Provide the (X, Y) coordinate of the cell's center where the given text is located.  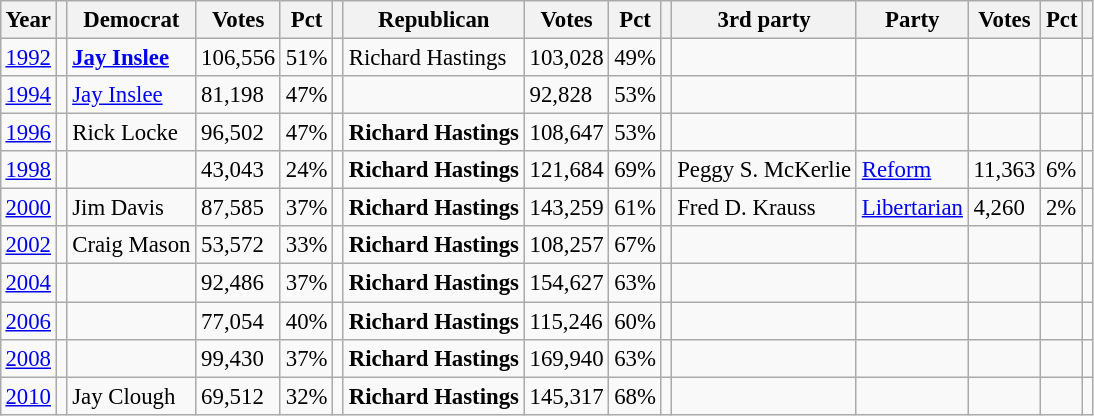
92,486 (238, 283)
96,502 (238, 133)
49% (635, 57)
Jim Davis (132, 208)
43,043 (238, 170)
108,257 (566, 245)
1998 (28, 170)
Reform (912, 170)
67% (635, 245)
2006 (28, 321)
68% (635, 396)
60% (635, 321)
Republican (434, 20)
1996 (28, 133)
Year (28, 20)
Craig Mason (132, 245)
3rd party (764, 20)
2% (1062, 208)
11,363 (1004, 170)
33% (306, 245)
103,028 (566, 57)
Party (912, 20)
40% (306, 321)
Rick Locke (132, 133)
99,430 (238, 358)
154,627 (566, 283)
77,054 (238, 321)
1994 (28, 95)
Democrat (132, 20)
169,940 (566, 358)
69% (635, 170)
106,556 (238, 57)
6% (1062, 170)
Jay Clough (132, 396)
24% (306, 170)
2008 (28, 358)
2010 (28, 396)
92,828 (566, 95)
2000 (28, 208)
Peggy S. McKerlie (764, 170)
108,647 (566, 133)
32% (306, 396)
145,317 (566, 396)
Fred D. Krauss (764, 208)
115,246 (566, 321)
51% (306, 57)
Libertarian (912, 208)
61% (635, 208)
2004 (28, 283)
81,198 (238, 95)
4,260 (1004, 208)
121,684 (566, 170)
53,572 (238, 245)
87,585 (238, 208)
69,512 (238, 396)
143,259 (566, 208)
2002 (28, 245)
1992 (28, 57)
